Identify which cell holds the provided text, then report its (X, Y) central coordinate. 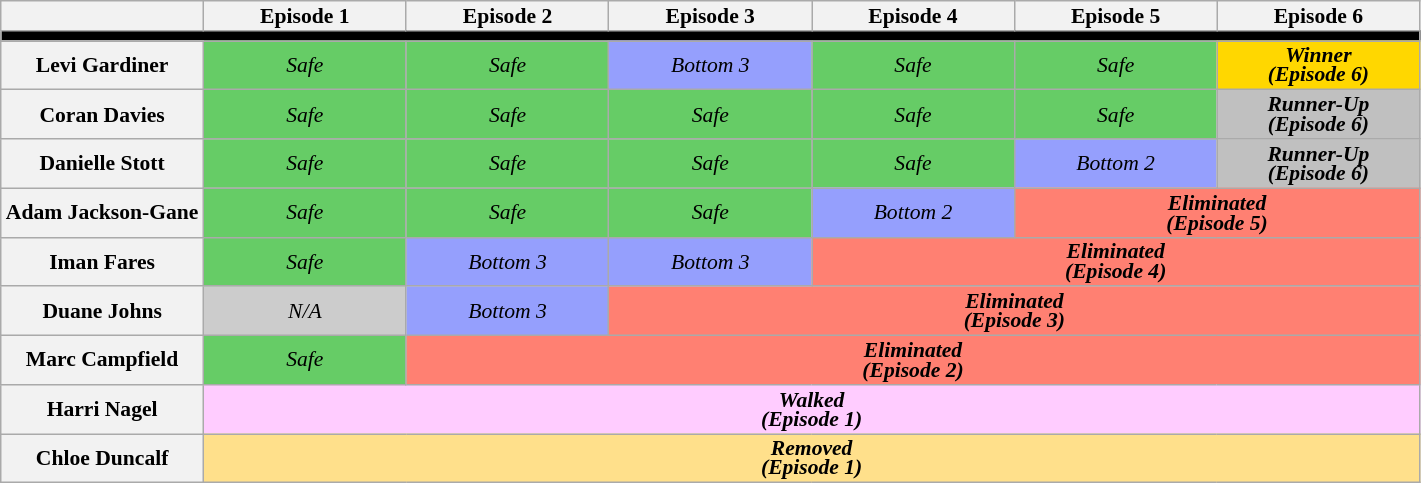
Eliminated(Episode 2) (913, 360)
Episode 4 (914, 16)
Episode 1 (304, 16)
Levi Gardiner (102, 66)
Danielle Stott (102, 164)
Coran Davies (102, 114)
N/A (304, 312)
Removed(Episode 1) (811, 458)
Episode 5 (1116, 16)
Eliminated(Episode 5) (1216, 212)
Winner(Episode 6) (1318, 66)
Marc Campfield (102, 360)
Eliminated(Episode 3) (1014, 312)
Episode 3 (710, 16)
Harri Nagel (102, 410)
Episode 6 (1318, 16)
Iman Fares (102, 262)
Adam Jackson-Gane (102, 212)
Walked(Episode 1) (811, 410)
Eliminated(Episode 4) (1116, 262)
Duane Johns (102, 312)
Chloe Duncalf (102, 458)
Episode 2 (508, 16)
